Locate the cell with the specified text and output its (x, y) center coordinate. 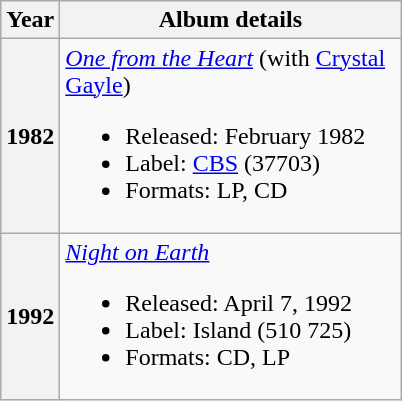
Year (30, 20)
One from the Heart (with Crystal Gayle)Released: February 1982Label: CBS (37703)Formats: LP, CD (230, 136)
1982 (30, 136)
1992 (30, 316)
Album details (230, 20)
Night on EarthReleased: April 7, 1992Label: Island (510 725)Formats: CD, LP (230, 316)
